Determine the (X, Y) coordinate at the center of the cell enclosing the given text.  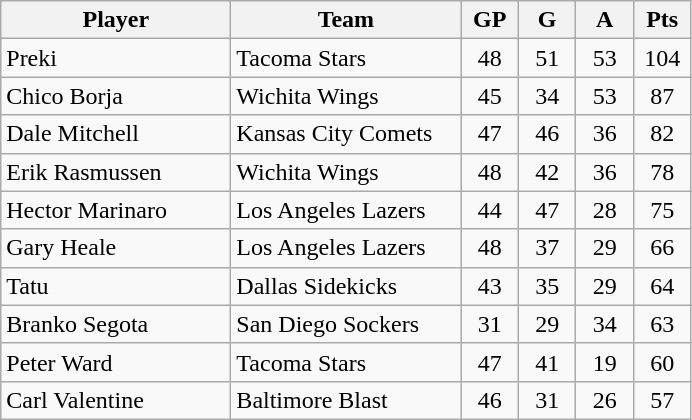
Chico Borja (116, 96)
19 (604, 362)
87 (662, 96)
Carl Valentine (116, 400)
82 (662, 134)
G (546, 20)
42 (546, 172)
Dale Mitchell (116, 134)
37 (546, 248)
Team (346, 20)
51 (546, 58)
Dallas Sidekicks (346, 286)
35 (546, 286)
75 (662, 210)
Pts (662, 20)
Player (116, 20)
Tatu (116, 286)
Hector Marinaro (116, 210)
GP (490, 20)
26 (604, 400)
64 (662, 286)
Kansas City Comets (346, 134)
44 (490, 210)
57 (662, 400)
Preki (116, 58)
Baltimore Blast (346, 400)
43 (490, 286)
Peter Ward (116, 362)
San Diego Sockers (346, 324)
41 (546, 362)
60 (662, 362)
Gary Heale (116, 248)
78 (662, 172)
Erik Rasmussen (116, 172)
104 (662, 58)
Branko Segota (116, 324)
28 (604, 210)
66 (662, 248)
63 (662, 324)
45 (490, 96)
A (604, 20)
